Return the [x, y] coordinate for the center point of the cell that contains the specified text.  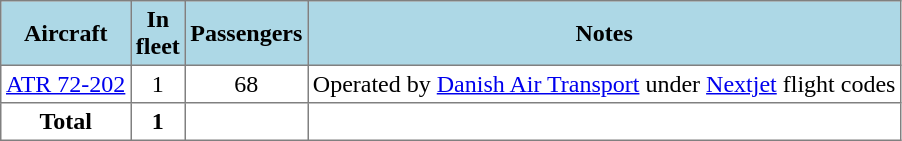
Notes [604, 33]
ATR 72-202 [66, 84]
Operated by Danish Air Transport under Nextjet flight codes [604, 84]
Aircraft [66, 33]
Passengers [246, 33]
68 [246, 84]
In fleet [158, 33]
Total [66, 122]
